From the cell containing the given text, extract its center point as (x, y) coordinate. 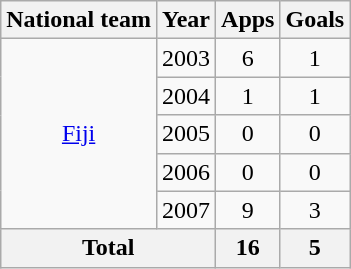
16 (248, 248)
5 (315, 248)
Total (108, 248)
Year (186, 20)
2006 (186, 172)
Fiji (79, 134)
National team (79, 20)
9 (248, 210)
2007 (186, 210)
2003 (186, 58)
3 (315, 210)
2004 (186, 96)
2005 (186, 134)
6 (248, 58)
Apps (248, 20)
Goals (315, 20)
